Determine the [x, y] coordinate at the center of the cell enclosing the given text.  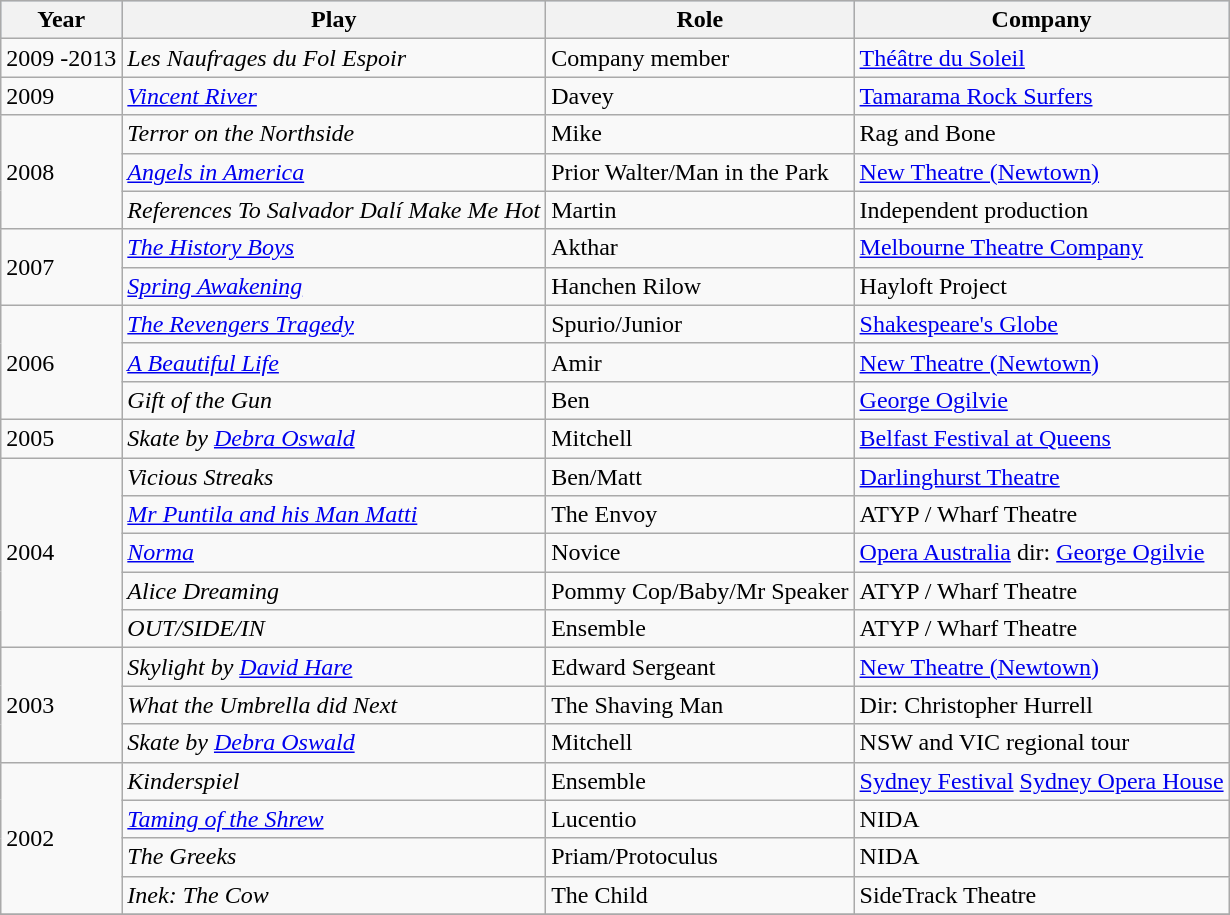
Mr Puntila and his Man Matti [334, 515]
Kinderspiel [334, 781]
Davey [700, 96]
2004 [62, 553]
2007 [62, 267]
Darlinghurst Theatre [1042, 477]
2009 [62, 96]
Hayloft Project [1042, 286]
Mike [700, 134]
Edward Sergeant [700, 667]
Year [62, 20]
Opera Australia dir: George Ogilvie [1042, 553]
Company member [700, 58]
Les Naufrages du Fol Espoir [334, 58]
Rag and Bone [1042, 134]
Spurio/Junior [700, 324]
Gift of the Gun [334, 400]
SideTrack Theatre [1042, 895]
Akthar [700, 248]
2008 [62, 172]
The Envoy [700, 515]
Taming of the Shrew [334, 819]
The Child [700, 895]
Théâtre du Soleil [1042, 58]
What the Umbrella did Next [334, 705]
The Revengers Tragedy [334, 324]
Ben/Matt [700, 477]
Martin [700, 210]
Spring Awakening [334, 286]
Novice [700, 553]
Skylight by David Hare [334, 667]
Company [1042, 20]
The Greeks [334, 857]
Norma [334, 553]
The Shaving Man [700, 705]
References To Salvador Dalí Make Me Hot [334, 210]
Alice Dreaming [334, 591]
Hanchen Rilow [700, 286]
Amir [700, 362]
2005 [62, 438]
Lucentio [700, 819]
Sydney Festival Sydney Opera House [1042, 781]
Vicious Streaks [334, 477]
Pommy Cop/Baby/Mr Speaker [700, 591]
Vincent River [334, 96]
NSW and VIC regional tour [1042, 743]
A Beautiful Life [334, 362]
Priam/Protoculus [700, 857]
2002 [62, 838]
Tamarama Rock Surfers [1042, 96]
Melbourne Theatre Company [1042, 248]
Play [334, 20]
Independent production [1042, 210]
Inek: The Cow [334, 895]
Terror on the Northside [334, 134]
The History Boys [334, 248]
Ben [700, 400]
Belfast Festival at Queens [1042, 438]
Shakespeare's Globe [1042, 324]
Role [700, 20]
Angels in America [334, 172]
2009 -2013 [62, 58]
2006 [62, 362]
Dir: Christopher Hurrell [1042, 705]
OUT/SIDE/IN [334, 629]
Prior Walter/Man in the Park [700, 172]
George Ogilvie [1042, 400]
2003 [62, 705]
